Identify which cell holds the provided text, then report its [x, y] central coordinate. 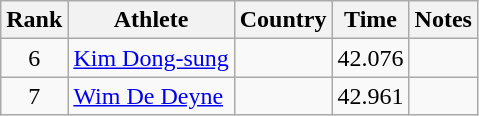
7 [34, 96]
Notes [443, 20]
Kim Dong-sung [151, 58]
Time [370, 20]
Wim De Deyne [151, 96]
Athlete [151, 20]
42.961 [370, 96]
Rank [34, 20]
42.076 [370, 58]
Country [283, 20]
6 [34, 58]
